Locate the cell with the specified text and output its [X, Y] center coordinate. 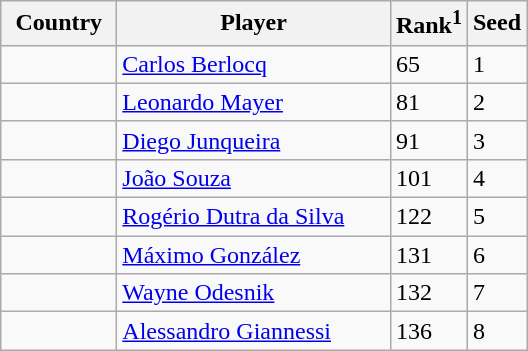
Wayne Odesnik [254, 293]
7 [496, 293]
Leonardo Mayer [254, 102]
91 [428, 140]
Diego Junqueira [254, 140]
Rank1 [428, 24]
8 [496, 331]
131 [428, 255]
4 [496, 178]
Seed [496, 24]
122 [428, 217]
101 [428, 178]
3 [496, 140]
Carlos Berlocq [254, 64]
Máximo González [254, 255]
João Souza [254, 178]
2 [496, 102]
Alessandro Giannessi [254, 331]
65 [428, 64]
Rogério Dutra da Silva [254, 217]
132 [428, 293]
6 [496, 255]
1 [496, 64]
81 [428, 102]
Player [254, 24]
136 [428, 331]
Country [59, 24]
5 [496, 217]
